Detect which cell encompasses the target text, then output its (X, Y) center coordinate. 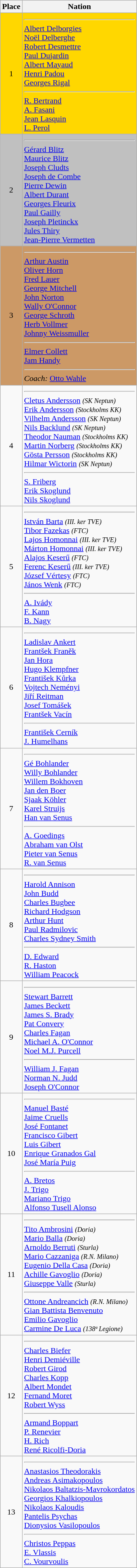
7 (11, 808)
8 (11, 925)
Nation (79, 7)
12 (11, 1395)
6 (11, 687)
11 (11, 1274)
Place (11, 7)
1 (11, 74)
Harold AnnisonJohn BuddCharles BugbeeRichard HodgsonArthur HuntPaul RadmilovicCharles Sydney SmithD. EdwardR. HastonWilliam Peacock (79, 925)
Ladislav AnkertFrantšek FraněkJan HoraHugo KlempfnerFrantišek KůrkaVojtech NeményiJiří ReitmanJosef TomášekFrantšek VacínFrantišek CerníkJ. Humelhans (79, 687)
4 (11, 445)
5 (11, 566)
Albert DelborgiesNoël DelbergheRobert DesmettrePaul DujardinAlbert MayaudHenri PadouGeorges RigalR. BertrandA. FasaniJean LasquinL. Perol (79, 74)
Stewart BarrettJames BeckettJames S. BradyPat ConveryCharles FaganMichael A. O'ConnorNoel M.J. PurcellWilliam J. FaganNorman N. JuddJoseph O'Connor (79, 1037)
3 (11, 315)
2 (11, 190)
Gé BohlanderWilly BohlanderWillem BokhovenJan den BoerSjaak KöhlerKarel StruijsHan van SenusA. GoedingsAbraham van OlstPieter van SenusR. van Senus (79, 808)
9 (11, 1037)
Charles BieferHenri DemiévilleRobert GirodCharles KoppAlbert MondetFernand MoretRobert WyssArmand BoppartP. RenevierH. RichRené Ricolfi-Doria (79, 1395)
10 (11, 1153)
13 (11, 1512)
